Detect which cell encompasses the target text, then output its [x, y] center coordinate. 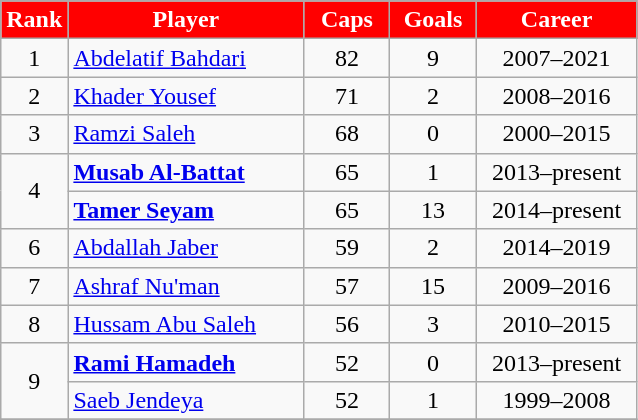
4 [34, 191]
82 [347, 58]
8 [34, 324]
2009–2016 [556, 286]
2000–2015 [556, 134]
Rank [34, 20]
2014–2019 [556, 248]
6 [34, 248]
Player [186, 20]
Tamer Seyam [186, 210]
Rami Hamadeh [186, 362]
Abdallah Jaber [186, 248]
Ramzi Saleh [186, 134]
1999–2008 [556, 400]
Goals [433, 20]
57 [347, 286]
Musab Al-Battat [186, 172]
56 [347, 324]
Hussam Abu Saleh [186, 324]
2014–present [556, 210]
2008–2016 [556, 96]
Khader Yousef [186, 96]
Caps [347, 20]
68 [347, 134]
13 [433, 210]
Ashraf Nu'man [186, 286]
2010–2015 [556, 324]
Saeb Jendeya [186, 400]
Abdelatif Bahdari [186, 58]
2007–2021 [556, 58]
Career [556, 20]
71 [347, 96]
15 [433, 286]
7 [34, 286]
59 [347, 248]
